Detect which cell encompasses the target text, then output its [X, Y] center coordinate. 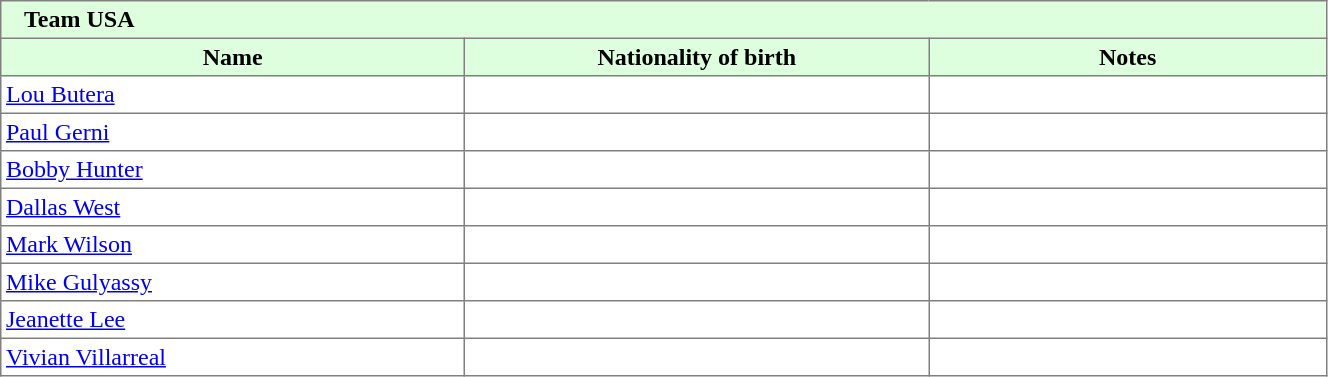
Dallas West [233, 207]
Paul Gerni [233, 132]
Mike Gulyassy [233, 282]
Nationality of birth [697, 57]
Jeanette Lee [233, 320]
Bobby Hunter [233, 170]
Lou Butera [233, 95]
Notes [1128, 57]
Mark Wilson [233, 245]
Vivian Villarreal [233, 357]
Name [233, 57]
Team USA [664, 20]
